From the cell containing the given text, extract its center point as [X, Y] coordinate. 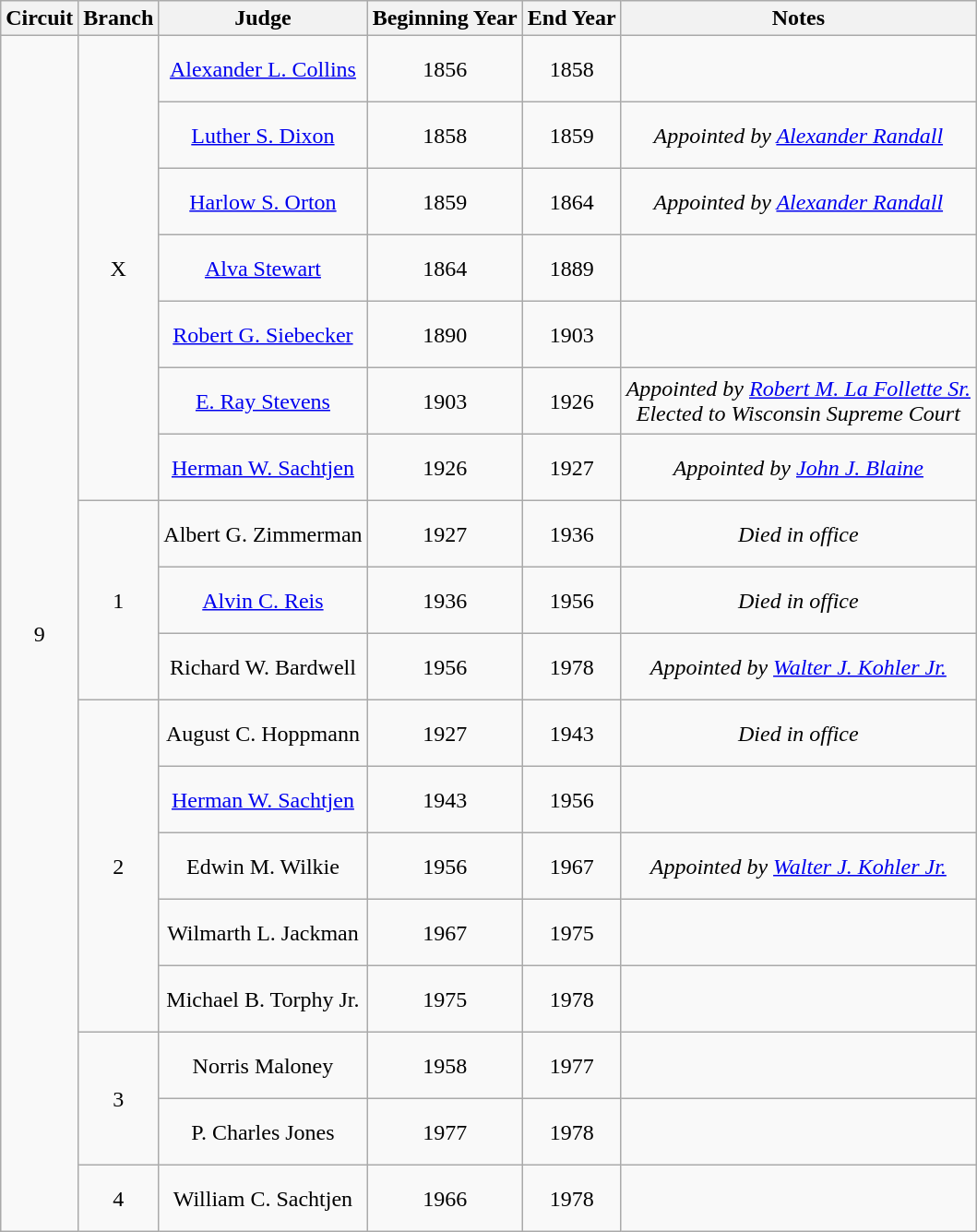
August C. Hoppmann [263, 734]
Notes [798, 18]
End Year [572, 18]
Edwin M. Wilkie [263, 867]
1890 [445, 335]
Branch [118, 18]
9 [40, 634]
Luther S. Dixon [263, 136]
Alexander L. Collins [263, 69]
Norris Maloney [263, 1066]
Circuit [40, 18]
2 [118, 867]
Appointed by John J. Blaine [798, 468]
Richard W. Bardwell [263, 667]
Albert G. Zimmerman [263, 534]
Judge [263, 18]
Alvin C. Reis [263, 601]
Michael B. Torphy Jr. [263, 999]
Appointed by Robert M. La Follette Sr.Elected to Wisconsin Supreme Court [798, 401]
1889 [572, 269]
Alva Stewart [263, 269]
X [118, 269]
P. Charles Jones [263, 1132]
Harlow S. Orton [263, 202]
3 [118, 1099]
1958 [445, 1066]
E. Ray Stevens [263, 401]
William C. Sachtjen [263, 1199]
1 [118, 601]
Beginning Year [445, 18]
Wilmarth L. Jackman [263, 933]
1856 [445, 69]
Robert G. Siebecker [263, 335]
1966 [445, 1199]
4 [118, 1199]
